Determine the [X, Y] coordinate at the center of the cell enclosing the given text.  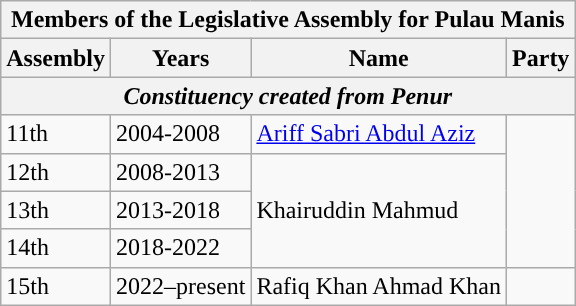
2013-2018 [180, 210]
15th [56, 286]
14th [56, 248]
Constituency created from Penur [288, 96]
Name [379, 58]
Ariff Sabri Abdul Aziz [379, 134]
12th [56, 172]
2004-2008 [180, 134]
Rafiq Khan Ahmad Khan [379, 286]
Party [541, 58]
2022–present [180, 286]
2008-2013 [180, 172]
Years [180, 58]
13th [56, 210]
11th [56, 134]
Khairuddin Mahmud [379, 210]
2018-2022 [180, 248]
Members of the Legislative Assembly for Pulau Manis [288, 20]
Assembly [56, 58]
